Identify which cell holds the provided text, then report its (X, Y) central coordinate. 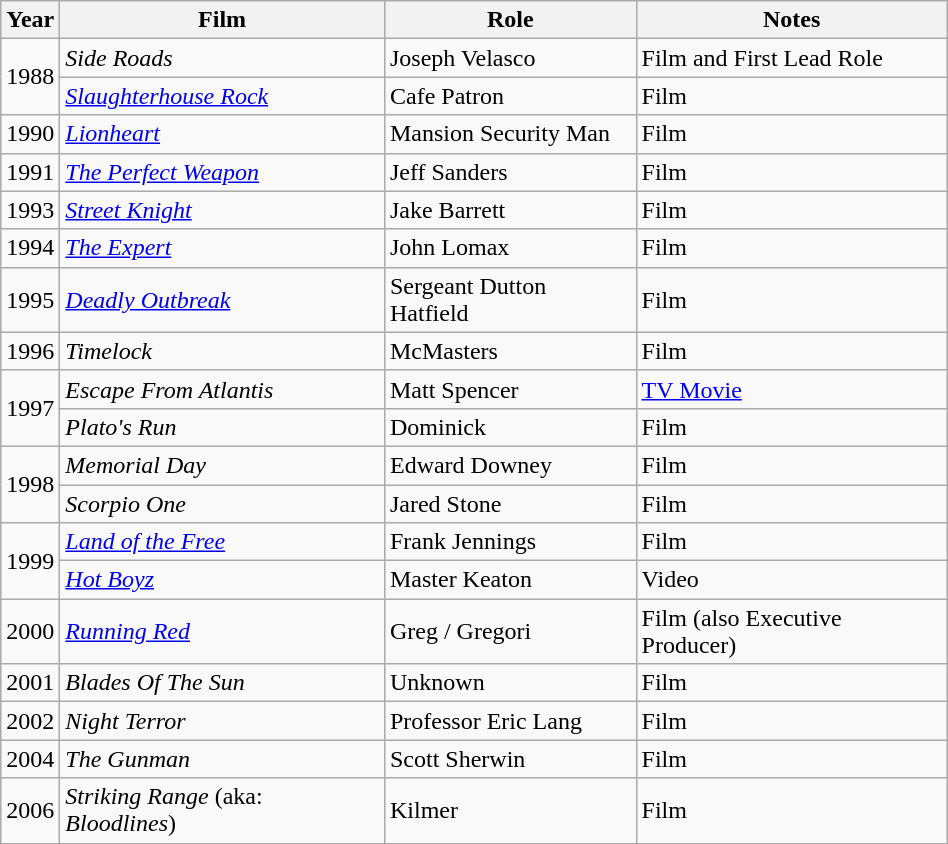
Slaughterhouse Rock (222, 96)
1994 (30, 248)
Matt Spencer (510, 389)
Video (792, 580)
Deadly Outbreak (222, 300)
TV Movie (792, 389)
Jake Barrett (510, 210)
2001 (30, 683)
Film and First Lead Role (792, 58)
Master Keaton (510, 580)
Edward Downey (510, 465)
2004 (30, 759)
John Lomax (510, 248)
Memorial Day (222, 465)
1996 (30, 351)
Jeff Sanders (510, 172)
Year (30, 20)
1991 (30, 172)
Film (also Executive Producer) (792, 632)
Blades Of The Sun (222, 683)
2006 (30, 810)
Hot Boyz (222, 580)
Side Roads (222, 58)
Plato's Run (222, 427)
Notes (792, 20)
Escape From Atlantis (222, 389)
Scott Sherwin (510, 759)
2000 (30, 632)
Professor Eric Lang (510, 721)
1988 (30, 77)
Street Knight (222, 210)
McMasters (510, 351)
1995 (30, 300)
1998 (30, 484)
Frank Jennings (510, 542)
Sergeant Dutton Hatfield (510, 300)
1993 (30, 210)
Scorpio One (222, 503)
Cafe Patron (510, 96)
The Gunman (222, 759)
1990 (30, 134)
Dominick (510, 427)
The Expert (222, 248)
1997 (30, 408)
Jared Stone (510, 503)
Greg / Gregori (510, 632)
Timelock (222, 351)
Joseph Velasco (510, 58)
Lionheart (222, 134)
Mansion Security Man (510, 134)
Role (510, 20)
Running Red (222, 632)
1999 (30, 561)
The Perfect Weapon (222, 172)
Kilmer (510, 810)
2002 (30, 721)
Striking Range (aka: Bloodlines) (222, 810)
Unknown (510, 683)
Land of the Free (222, 542)
Night Terror (222, 721)
